Identify which cell holds the provided text, then report its [x, y] central coordinate. 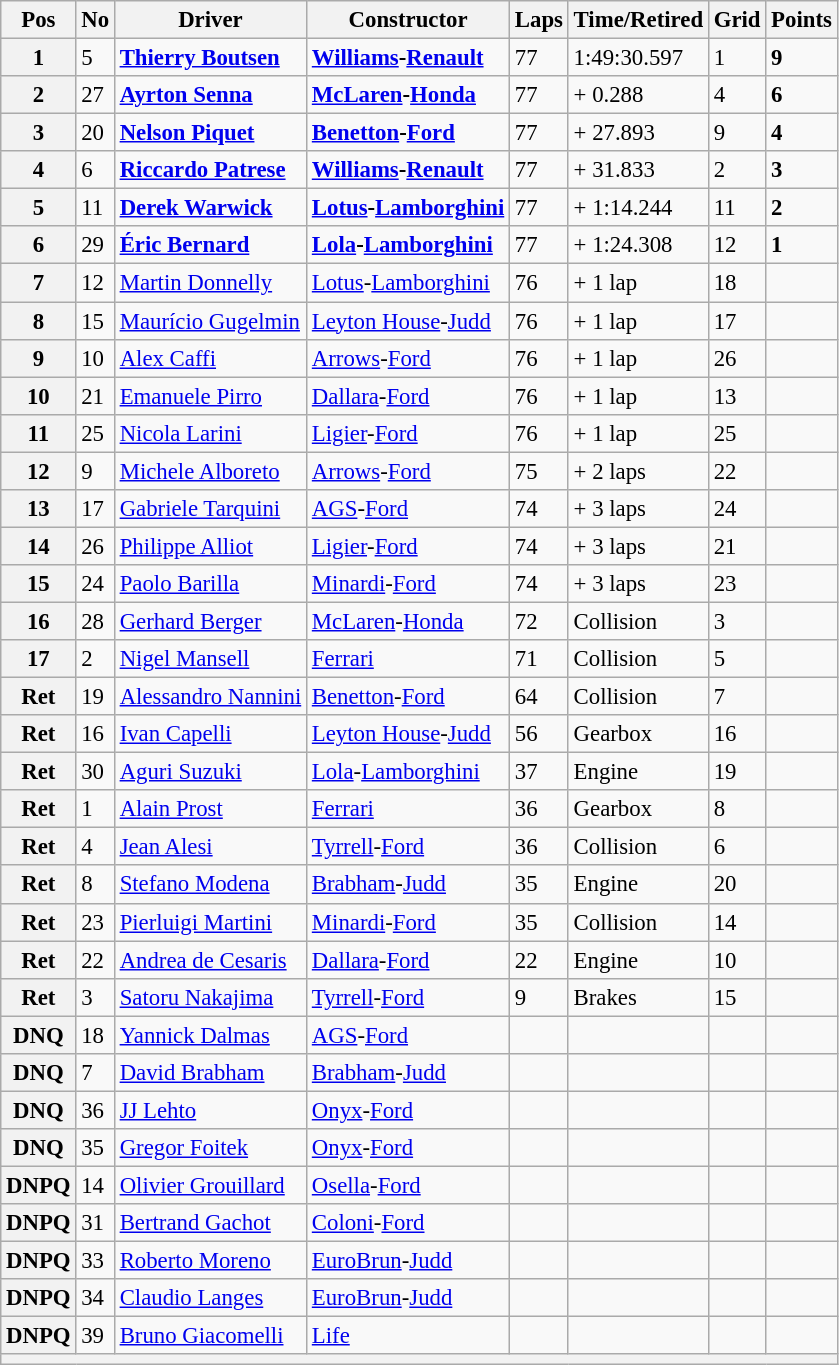
Jean Alesi [210, 847]
Aguri Suzuki [210, 772]
Martin Donnelly [210, 283]
Olivier Grouillard [210, 1185]
Coloni-Ford [408, 1223]
Emanuele Pirro [210, 396]
+ 0.288 [638, 95]
Osella-Ford [408, 1185]
+ 2 laps [638, 471]
+ 1:24.308 [638, 245]
Paolo Barilla [210, 584]
David Brabham [210, 1073]
Time/Retired [638, 20]
Ayrton Senna [210, 95]
Stefano Modena [210, 885]
+ 27.893 [638, 133]
75 [540, 471]
71 [540, 659]
29 [95, 245]
Yannick Dalmas [210, 1035]
Satoru Nakajima [210, 997]
Bertrand Gachot [210, 1223]
Grid [736, 20]
Laps [540, 20]
56 [540, 734]
Thierry Boutsen [210, 58]
Gregor Foitek [210, 1148]
31 [95, 1223]
Gerhard Berger [210, 621]
30 [95, 772]
Andrea de Cesaris [210, 960]
Pos [38, 20]
Brakes [638, 997]
No [95, 20]
Philippe Alliot [210, 546]
+ 31.833 [638, 170]
Alex Caffi [210, 358]
28 [95, 621]
Nigel Mansell [210, 659]
Constructor [408, 20]
Alessandro Nannini [210, 697]
64 [540, 697]
Maurício Gugelmin [210, 321]
Pierluigi Martini [210, 922]
Driver [210, 20]
Alain Prost [210, 809]
Éric Bernard [210, 245]
33 [95, 1261]
JJ Lehto [210, 1110]
Bruno Giacomelli [210, 1336]
Gabriele Tarquini [210, 509]
Derek Warwick [210, 208]
Nelson Piquet [210, 133]
27 [95, 95]
72 [540, 621]
Roberto Moreno [210, 1261]
Nicola Larini [210, 433]
39 [95, 1336]
Points [802, 20]
+ 1:14.244 [638, 208]
1:49:30.597 [638, 58]
Ivan Capelli [210, 734]
Riccardo Patrese [210, 170]
37 [540, 772]
Life [408, 1336]
Michele Alboreto [210, 471]
34 [95, 1298]
Claudio Langes [210, 1298]
